Identify which cell holds the provided text, then report its [x, y] central coordinate. 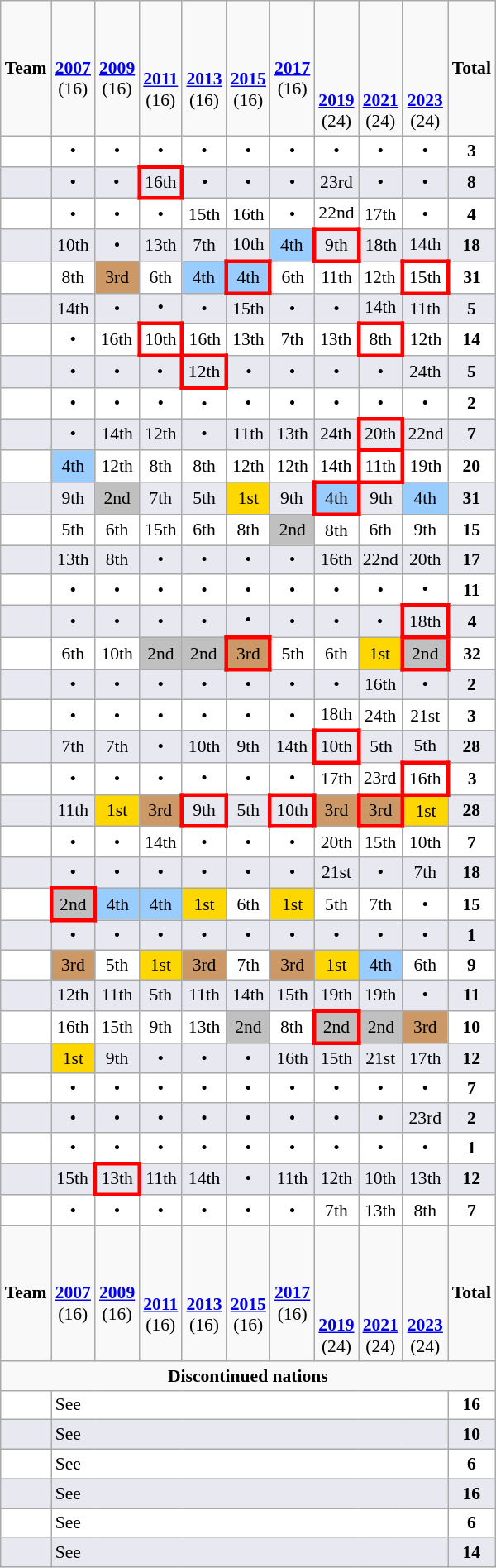
9 [471, 966]
Discontinued nations [248, 1376]
17 [471, 560]
32 [471, 654]
20 [471, 467]
8 [471, 182]
